Determine the (x, y) coordinate at the center of the cell enclosing the given text.  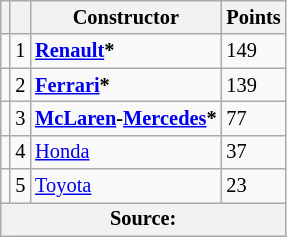
5 (20, 186)
149 (254, 51)
Ferrari* (126, 85)
37 (254, 152)
Renault* (126, 51)
Constructor (126, 17)
2 (20, 85)
3 (20, 118)
Points (254, 17)
4 (20, 152)
McLaren-Mercedes* (126, 118)
77 (254, 118)
23 (254, 186)
1 (20, 51)
Toyota (126, 186)
Source: (144, 219)
139 (254, 85)
Honda (126, 152)
